Return (x, y) of the center of cell containing provided text 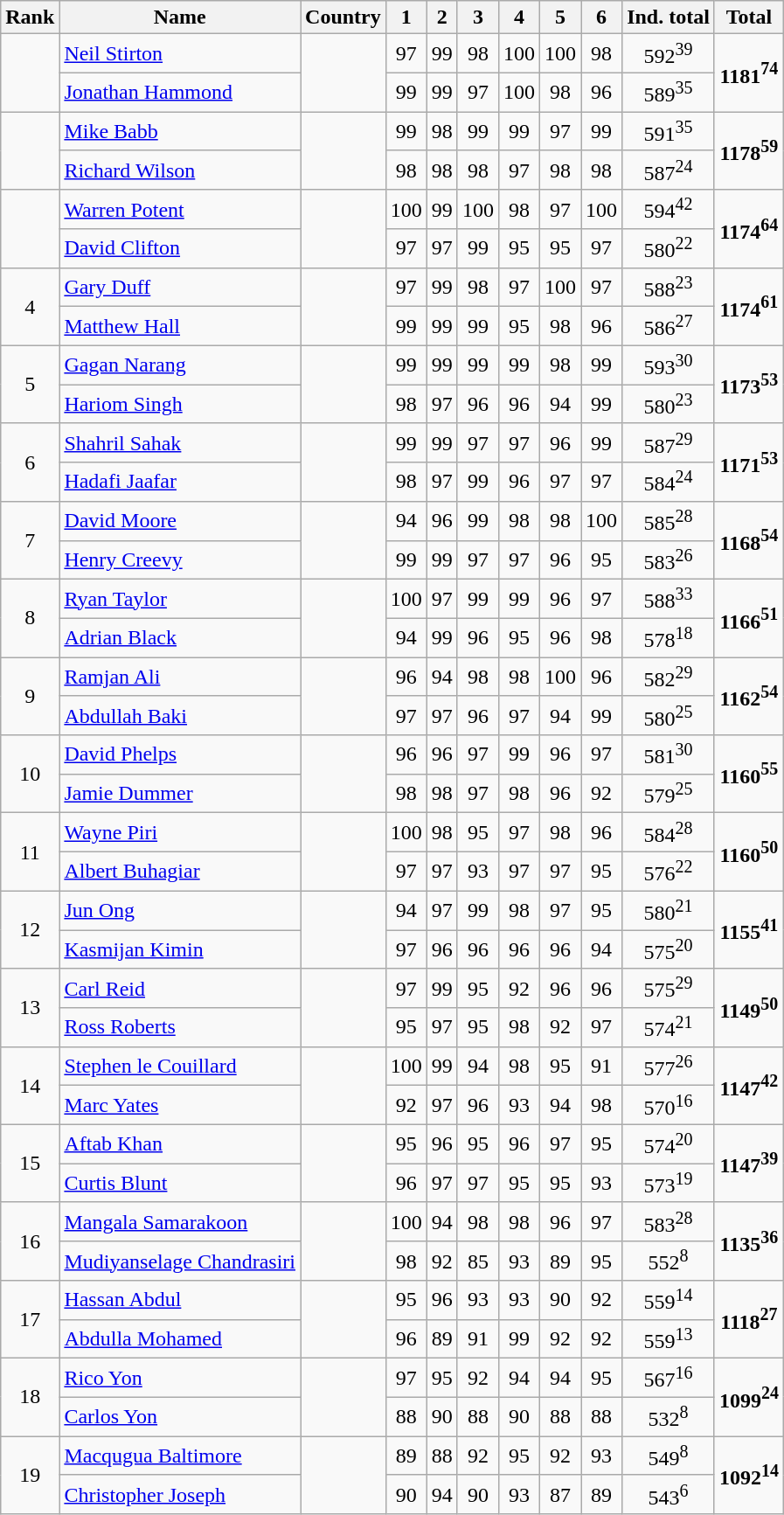
116055 (748, 775)
116854 (748, 540)
58823 (669, 287)
David Clifton (180, 248)
58833 (669, 600)
87 (561, 1495)
Christopher Joseph (180, 1495)
Ind. total (669, 17)
111827 (748, 1320)
Aftab Khan (180, 1143)
3 (477, 17)
7 (30, 540)
Albert Buhagiar (180, 871)
Richard Wilson (180, 170)
Hariom Singh (180, 404)
Henry Creevy (180, 559)
Rank (30, 17)
Ramjan Ali (180, 677)
114742 (748, 1086)
Abdulla Mohamed (180, 1339)
58729 (669, 442)
15 (30, 1163)
57319 (669, 1184)
Adrian Black (180, 638)
Hadafi Jaafar (180, 483)
Gary Duff (180, 287)
5436 (669, 1495)
58935 (669, 93)
Gagan Narang (180, 365)
58424 (669, 483)
118174 (748, 73)
2 (442, 17)
Rico Yon (180, 1378)
57925 (669, 794)
Kasmijan Kimin (180, 949)
57016 (669, 1105)
59330 (669, 365)
Warren Potent (180, 210)
David Phelps (180, 755)
19 (30, 1476)
Ross Roberts (180, 1028)
Curtis Blunt (180, 1184)
Carlos Yon (180, 1416)
113536 (748, 1241)
17 (30, 1320)
Name (180, 17)
1 (406, 17)
57622 (669, 871)
57420 (669, 1143)
Stephen le Couillard (180, 1067)
58428 (669, 832)
57818 (669, 638)
58627 (669, 327)
Matthew Hall (180, 327)
Country (343, 17)
David Moore (180, 521)
Wayne Piri (180, 832)
12 (30, 930)
58130 (669, 755)
58724 (669, 170)
Abdullah Baki (180, 715)
117859 (748, 150)
Jamie Dummer (180, 794)
116254 (748, 696)
115541 (748, 930)
5498 (669, 1456)
5528 (669, 1261)
117461 (748, 306)
85 (477, 1261)
8 (30, 619)
Hassan Abdul (180, 1301)
117153 (748, 462)
13 (30, 1007)
Mike Babb (180, 131)
57529 (669, 988)
16 (30, 1241)
117353 (748, 385)
5328 (669, 1416)
58326 (669, 559)
55913 (669, 1339)
117464 (748, 229)
59442 (669, 210)
58021 (669, 911)
Ryan Taylor (180, 600)
Shahril Sahak (180, 442)
11 (30, 851)
56716 (669, 1378)
14 (30, 1086)
Jonathan Hammond (180, 93)
Neil Stirton (180, 54)
109214 (748, 1476)
116050 (748, 851)
58022 (669, 248)
Total (748, 17)
57421 (669, 1028)
Mangala Samarakoon (180, 1222)
Jun Ong (180, 911)
58229 (669, 677)
Carl Reid (180, 988)
116651 (748, 619)
58528 (669, 521)
Macqugua Baltimore (180, 1456)
114739 (748, 1163)
114950 (748, 1007)
9 (30, 696)
58328 (669, 1222)
10 (30, 775)
57520 (669, 949)
109924 (748, 1397)
58025 (669, 715)
18 (30, 1397)
57726 (669, 1067)
58023 (669, 404)
Marc Yates (180, 1105)
59135 (669, 131)
55914 (669, 1301)
Mudiyanselage Chandrasiri (180, 1261)
59239 (669, 54)
